Output the [x, y] coordinate of the center of the cell containing the given text.  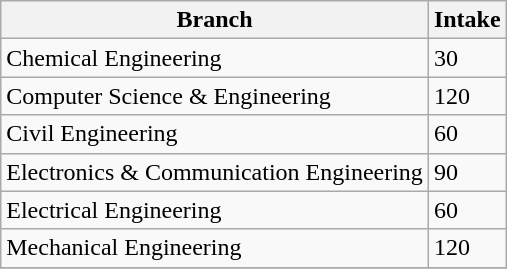
Computer Science & Engineering [215, 96]
Branch [215, 20]
Electronics & Communication Engineering [215, 172]
30 [467, 58]
Mechanical Engineering [215, 248]
Chemical Engineering [215, 58]
90 [467, 172]
Civil Engineering [215, 134]
Intake [467, 20]
Electrical Engineering [215, 210]
